Pinpoint the cell where the given text exists, returning its (x, y) midpoint coordinate. 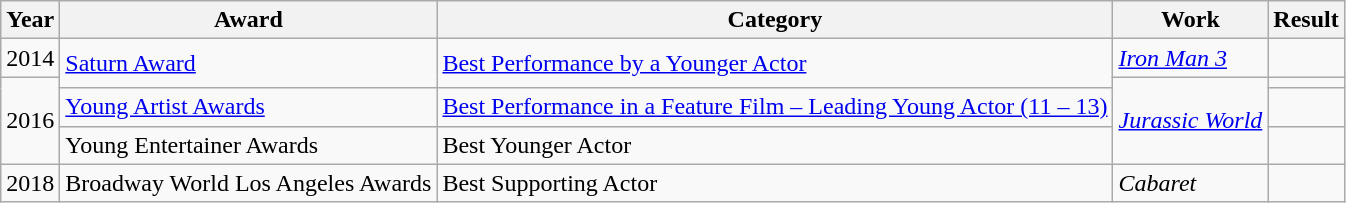
2014 (30, 58)
Work (1190, 20)
Best Performance by a Younger Actor (775, 64)
Iron Man 3 (1190, 58)
Young Artist Awards (248, 107)
Best Supporting Actor (775, 183)
Broadway World Los Angeles Awards (248, 183)
2018 (30, 183)
Best Performance in a Feature Film – Leading Young Actor (11 – 13) (775, 107)
Saturn Award (248, 64)
Result (1306, 20)
Cabaret (1190, 183)
Category (775, 20)
Best Younger Actor (775, 145)
2016 (30, 120)
Jurassic World (1190, 120)
Young Entertainer Awards (248, 145)
Award (248, 20)
Year (30, 20)
